Output the [X, Y] coordinate of the center of the cell containing the given text.  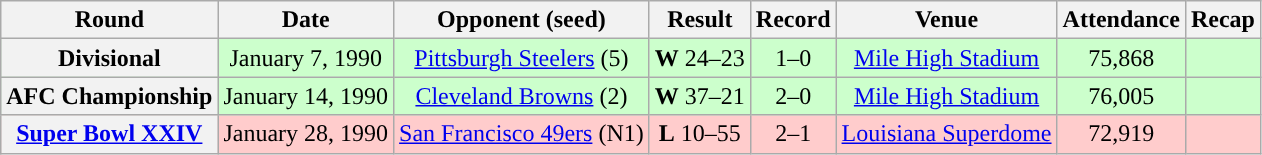
75,868 [1121, 58]
January 28, 1990 [306, 134]
2–0 [793, 96]
Round [110, 20]
72,919 [1121, 134]
Result [700, 20]
Recap [1222, 20]
W 37–21 [700, 96]
January 14, 1990 [306, 96]
Record [793, 20]
76,005 [1121, 96]
AFC Championship [110, 96]
Super Bowl XXIV [110, 134]
Date [306, 20]
1–0 [793, 58]
Cleveland Browns (2) [522, 96]
January 7, 1990 [306, 58]
Venue [946, 20]
Divisional [110, 58]
Opponent (seed) [522, 20]
L 10–55 [700, 134]
W 24–23 [700, 58]
San Francisco 49ers (N1) [522, 134]
Attendance [1121, 20]
2–1 [793, 134]
Pittsburgh Steelers (5) [522, 58]
Louisiana Superdome [946, 134]
